Return (X, Y) of the center of cell containing provided text 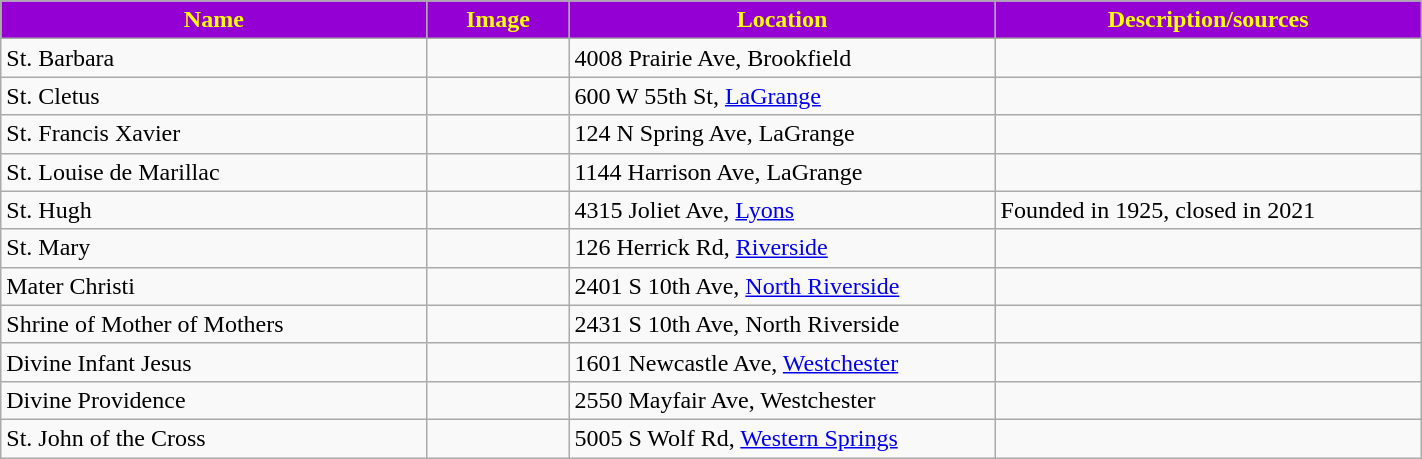
2550 Mayfair Ave, Westchester (782, 400)
Image (498, 20)
600 W 55th St, LaGrange (782, 96)
Divine Infant Jesus (214, 362)
2431 S 10th Ave, North Riverside (782, 324)
Mater Christi (214, 286)
St. John of the Cross (214, 438)
4008 Prairie Ave, Brookfield (782, 58)
126 Herrick Rd, Riverside (782, 248)
St. Hugh (214, 210)
Description/sources (1208, 20)
Founded in 1925, closed in 2021 (1208, 210)
2401 S 10th Ave, North Riverside (782, 286)
1144 Harrison Ave, LaGrange (782, 172)
St. Louise de Marillac (214, 172)
Shrine of Mother of Mothers (214, 324)
1601 Newcastle Ave, Westchester (782, 362)
St. Cletus (214, 96)
Location (782, 20)
Divine Providence (214, 400)
St. Barbara (214, 58)
124 N Spring Ave, LaGrange (782, 134)
St. Francis Xavier (214, 134)
St. Mary (214, 248)
5005 S Wolf Rd, Western Springs (782, 438)
4315 Joliet Ave, Lyons (782, 210)
Name (214, 20)
